Identify which cell holds the provided text, then report its [x, y] central coordinate. 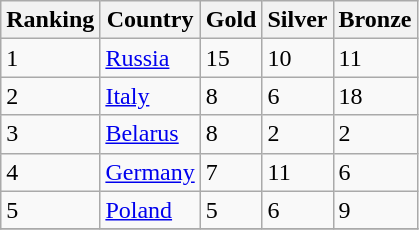
Germany [150, 172]
Silver [298, 20]
Gold [231, 20]
10 [298, 58]
9 [375, 210]
Poland [150, 210]
Bronze [375, 20]
Ranking [50, 20]
4 [50, 172]
Italy [150, 96]
15 [231, 58]
Belarus [150, 134]
18 [375, 96]
Russia [150, 58]
Country [150, 20]
7 [231, 172]
3 [50, 134]
1 [50, 58]
